Pinpoint the cell where the given text exists, returning its [x, y] midpoint coordinate. 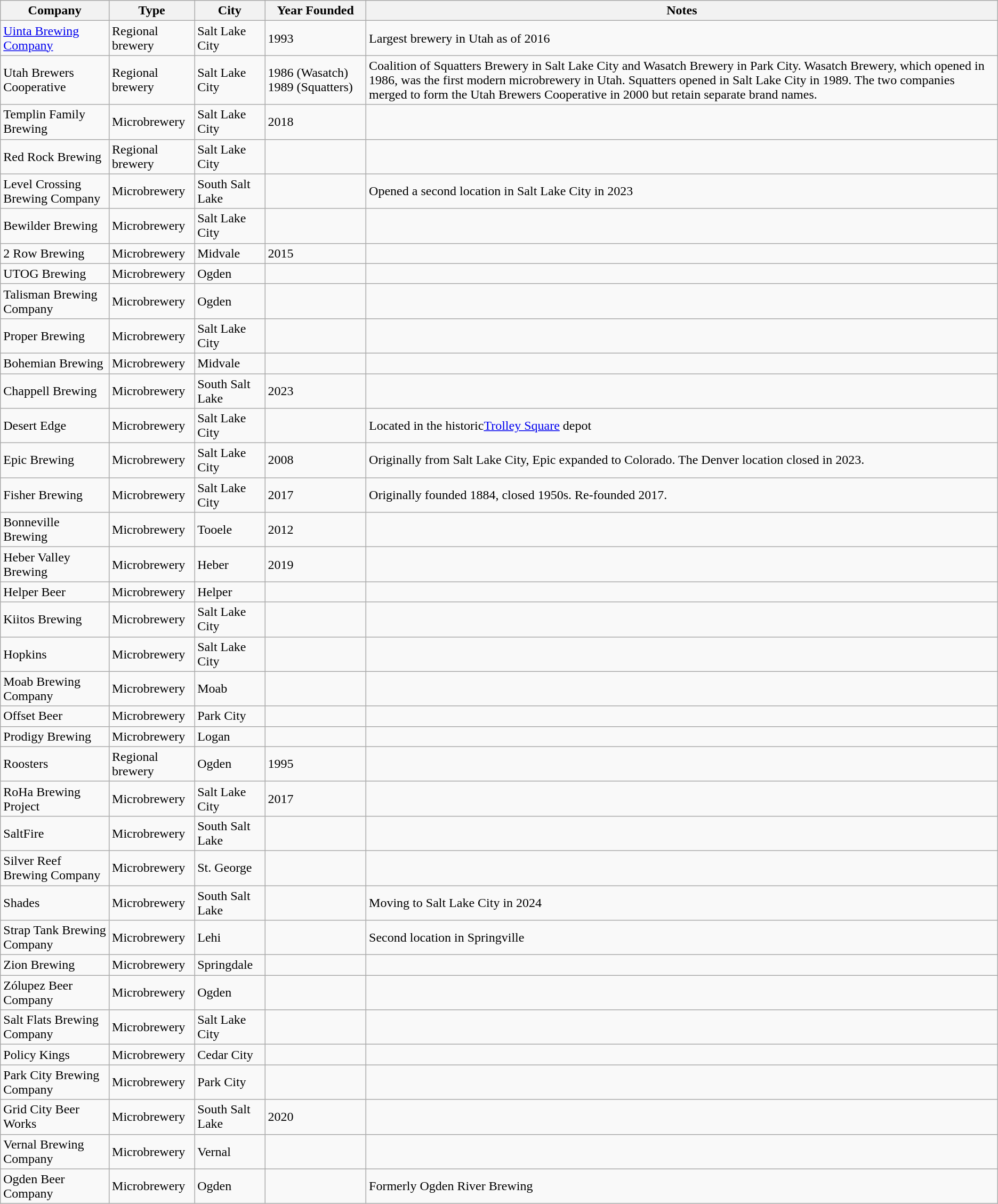
Second location in Springville [682, 937]
Helper [230, 592]
Bohemian Brewing [55, 363]
Templin Family Brewing [55, 122]
Heber Valley Brewing [55, 564]
Offset Beer [55, 716]
Largest brewery in Utah as of 2016 [682, 38]
Kiitos Brewing [55, 620]
Moab [230, 689]
Grid City Beer Works [55, 1117]
Company [55, 11]
Ogden Beer Company [55, 1186]
Shades [55, 902]
Red Rock Brewing [55, 157]
Lehi [230, 937]
Park City Brewing Company [55, 1082]
City [230, 11]
UTOG Brewing [55, 274]
2008 [316, 461]
Epic Brewing [55, 461]
Originally from Salt Lake City, Epic expanded to Colorado. The Denver location closed in 2023. [682, 461]
Silver Reef Brewing Company [55, 868]
Hopkins [55, 654]
Originally founded 1884, closed 1950s. Re-founded 2017. [682, 495]
Opened a second location in Salt Lake City in 2023 [682, 191]
Heber [230, 564]
Fisher Brewing [55, 495]
Formerly Ogden River Brewing [682, 1186]
Located in the historicTrolley Square depot [682, 426]
RoHa Brewing Project [55, 799]
Moving to Salt Lake City in 2024 [682, 902]
Strap Tank Brewing Company [55, 937]
Prodigy Brewing [55, 736]
Roosters [55, 764]
Desert Edge [55, 426]
2020 [316, 1117]
Talisman Brewing Company [55, 301]
Cedar City [230, 1055]
1995 [316, 764]
Vernal [230, 1152]
Uinta Brewing Company [55, 38]
2018 [316, 122]
Vernal Brewing Company [55, 1152]
2 Row Brewing [55, 253]
2015 [316, 253]
Policy Kings [55, 1055]
1993 [316, 38]
St. George [230, 868]
Zion Brewing [55, 965]
SaltFire [55, 833]
Year Founded [316, 11]
Helper Beer [55, 592]
Proper Brewing [55, 336]
Zólupez Beer Company [55, 993]
Utah Brewers Cooperative [55, 80]
Bewilder Brewing [55, 226]
Notes [682, 11]
2023 [316, 390]
Tooele [230, 530]
Type [152, 11]
Bonneville Brewing [55, 530]
1986 (Wasatch) 1989 (Squatters) [316, 80]
Logan [230, 736]
2019 [316, 564]
Salt Flats Brewing Company [55, 1027]
Moab Brewing Company [55, 689]
2012 [316, 530]
Level Crossing Brewing Company [55, 191]
Springdale [230, 965]
Chappell Brewing [55, 390]
